Output the [X, Y] coordinate of the center of the cell containing the given text.  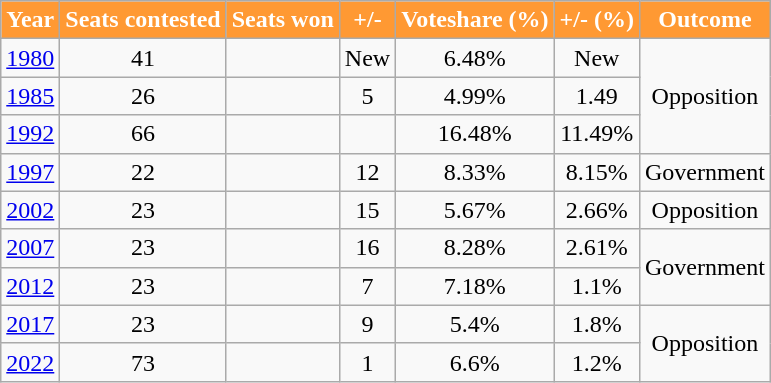
9 [367, 324]
26 [143, 96]
15 [367, 210]
7.18% [475, 286]
12 [367, 172]
1.2% [596, 362]
1 [367, 362]
5.67% [475, 210]
1992 [30, 134]
2007 [30, 248]
8.33% [475, 172]
2.66% [596, 210]
Seats won [282, 20]
2012 [30, 286]
2017 [30, 324]
11.49% [596, 134]
2002 [30, 210]
1.1% [596, 286]
1.49 [596, 96]
73 [143, 362]
66 [143, 134]
1980 [30, 58]
2.61% [596, 248]
6.6% [475, 362]
Year [30, 20]
Outcome [704, 20]
1997 [30, 172]
16.48% [475, 134]
8.28% [475, 248]
1985 [30, 96]
7 [367, 286]
5 [367, 96]
Seats contested [143, 20]
1.8% [596, 324]
8.15% [596, 172]
Voteshare (%) [475, 20]
41 [143, 58]
22 [143, 172]
16 [367, 248]
+/- (%) [596, 20]
6.48% [475, 58]
5.4% [475, 324]
+/- [367, 20]
2022 [30, 362]
4.99% [475, 96]
